Return (x, y) of the center of cell containing provided text 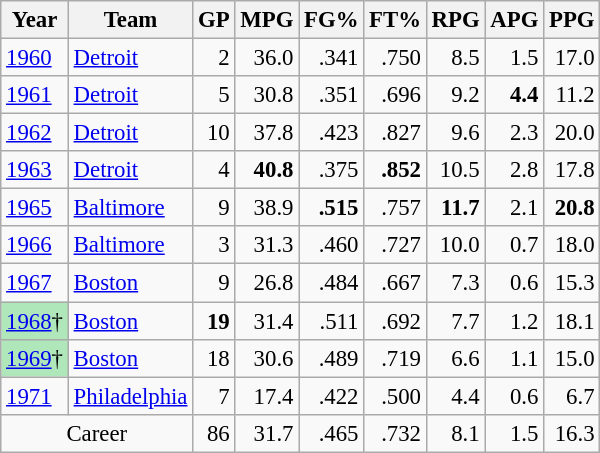
6.6 (456, 358)
.341 (332, 58)
1.1 (514, 358)
5 (214, 95)
86 (214, 433)
.465 (332, 433)
FG% (332, 20)
31.3 (267, 245)
RPG (456, 20)
2.8 (514, 170)
APG (514, 20)
.375 (332, 170)
20.8 (572, 208)
37.8 (267, 133)
1.2 (514, 321)
.423 (332, 133)
1971 (35, 396)
.484 (332, 283)
7 (214, 396)
15.3 (572, 283)
.667 (396, 283)
16.3 (572, 433)
1969† (35, 358)
.692 (396, 321)
.515 (332, 208)
17.0 (572, 58)
10.0 (456, 245)
Team (130, 20)
1961 (35, 95)
0.7 (514, 245)
FT% (396, 20)
9.6 (456, 133)
6.7 (572, 396)
Philadelphia (130, 396)
Year (35, 20)
18 (214, 358)
.511 (332, 321)
26.8 (267, 283)
1960 (35, 58)
1967 (35, 283)
2.1 (514, 208)
40.8 (267, 170)
18.1 (572, 321)
30.6 (267, 358)
1963 (35, 170)
2.3 (514, 133)
.422 (332, 396)
.351 (332, 95)
31.4 (267, 321)
3 (214, 245)
17.8 (572, 170)
9.2 (456, 95)
1965 (35, 208)
Career (97, 433)
.696 (396, 95)
.460 (332, 245)
10.5 (456, 170)
10 (214, 133)
20.0 (572, 133)
1968† (35, 321)
.732 (396, 433)
8.1 (456, 433)
30.8 (267, 95)
.719 (396, 358)
36.0 (267, 58)
1962 (35, 133)
8.5 (456, 58)
.727 (396, 245)
38.9 (267, 208)
.827 (396, 133)
.489 (332, 358)
7.7 (456, 321)
MPG (267, 20)
11.2 (572, 95)
11.7 (456, 208)
.500 (396, 396)
31.7 (267, 433)
.852 (396, 170)
.757 (396, 208)
15.0 (572, 358)
19 (214, 321)
.750 (396, 58)
7.3 (456, 283)
PPG (572, 20)
18.0 (572, 245)
GP (214, 20)
1966 (35, 245)
4 (214, 170)
17.4 (267, 396)
2 (214, 58)
